Find where the given text appears and provide that cell's center as [x, y] coordinate. 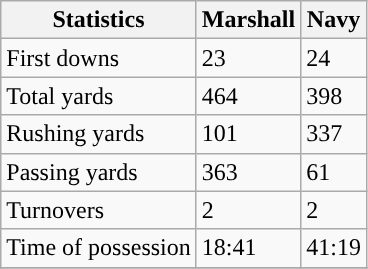
Marshall [248, 20]
464 [248, 96]
23 [248, 58]
101 [248, 134]
Time of possession [99, 248]
337 [334, 134]
41:19 [334, 248]
363 [248, 172]
24 [334, 58]
Navy [334, 20]
First downs [99, 58]
Passing yards [99, 172]
Rushing yards [99, 134]
61 [334, 172]
18:41 [248, 248]
Total yards [99, 96]
Turnovers [99, 210]
Statistics [99, 20]
398 [334, 96]
